Extract the [x, y] coordinate from the center of the cell holding the provided text.  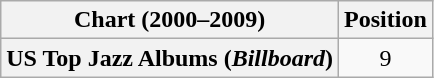
9 [386, 58]
Position [386, 20]
Chart (2000–2009) [170, 20]
US Top Jazz Albums (Billboard) [170, 58]
